Scan for the cell matching the given text and deliver its (X, Y) coordinate at center. 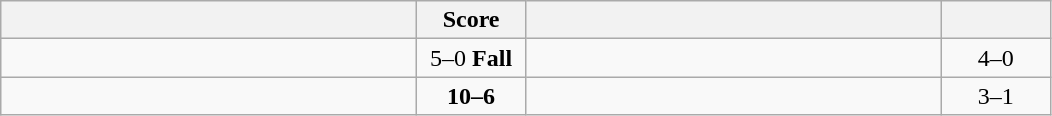
3–1 (996, 96)
10–6 (472, 96)
5–0 Fall (472, 58)
4–0 (996, 58)
Score (472, 20)
